Provide the (X, Y) coordinate of the cell's center where the given text is located.  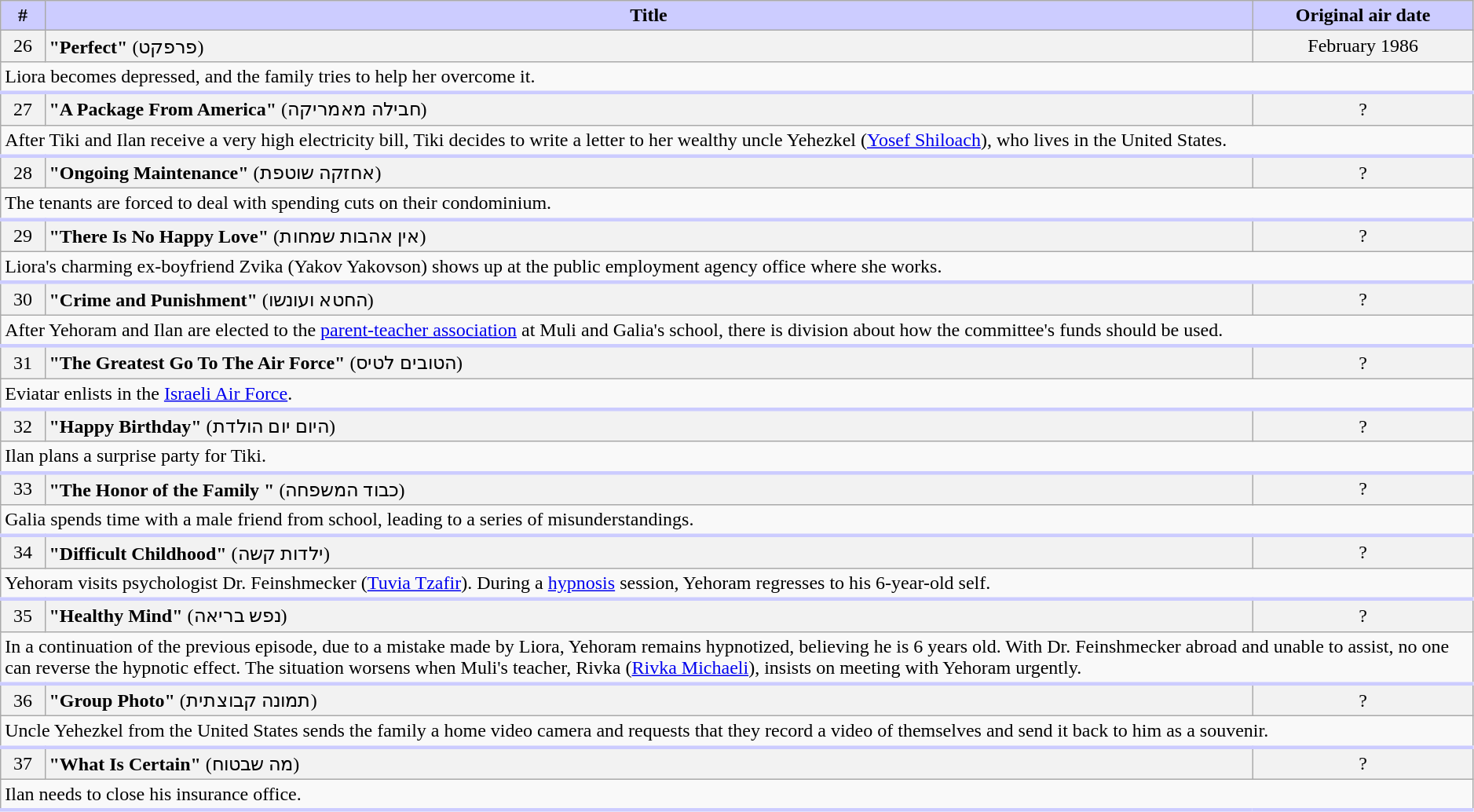
Original air date (1363, 16)
Yehoram visits psychologist Dr. Feinshmecker (Tuvia Tzafir). During a hypnosis session, Yehoram regresses to his 6-year-old self. (737, 583)
"A Package From America" (חבילה מאמריקה) (649, 108)
The tenants are forced to deal with spending cuts on their condominium. (737, 204)
"Perfect" (פרפקט) (649, 46)
"Crime and Punishment" (החטא ועונשו) (649, 298)
Ilan needs to close his insurance office. (737, 795)
29 (23, 236)
Ilan plans a surprise party for Tiki. (737, 457)
32 (23, 426)
Title (649, 16)
30 (23, 298)
"The Greatest Go To The Air Force" (הטובים לטיס) (649, 361)
Galia spends time with a male friend from school, leading to a series of misunderstandings. (737, 521)
37 (23, 763)
34 (23, 551)
"Difficult Childhood" (ילדות קשה) (649, 551)
33 (23, 488)
"Group Photo" (תמונה קבוצתית) (649, 700)
28 (23, 173)
Liora becomes depressed, and the family tries to help her overcome it. (737, 77)
31 (23, 361)
"Happy Birthday" (היום יום הולדת) (649, 426)
"Ongoing Maintenance" (אחזקה שוטפת) (649, 173)
36 (23, 700)
"There Is No Happy Love" (אין אהבות שמחות) (649, 236)
26 (23, 46)
February 1986 (1363, 46)
27 (23, 108)
Liora's charming ex-boyfriend Zvika (Yakov Yakovson) shows up at the public employment agency office where she works. (737, 267)
# (23, 16)
"What Is Certain" (מה שבטוח) (649, 763)
35 (23, 616)
"The Honor of the Family " (כבוד המשפחה) (649, 488)
"Healthy Mind" (נפש בריאה) (649, 616)
Eviatar enlists in the Israeli Air Force. (737, 394)
